Locate the cell with the specified text and output its (x, y) center coordinate. 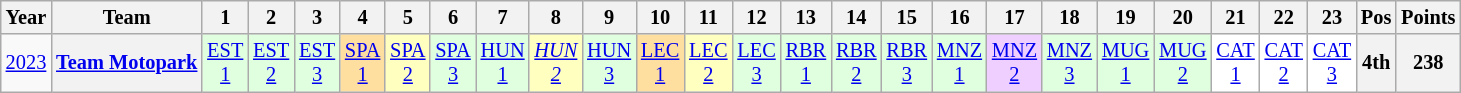
LEC2 (708, 63)
HUN1 (503, 63)
HUN3 (609, 63)
Points (1428, 17)
4 (362, 17)
EST3 (317, 63)
1 (225, 17)
EST1 (225, 63)
21 (1235, 17)
CAT1 (1235, 63)
HUN2 (556, 63)
LEC1 (660, 63)
12 (756, 17)
13 (806, 17)
MNZ1 (960, 63)
Pos (1376, 17)
3 (317, 17)
Year (26, 17)
4th (1376, 63)
2023 (26, 63)
RBR3 (907, 63)
20 (1182, 17)
15 (907, 17)
Team (126, 17)
18 (1070, 17)
238 (1428, 63)
17 (1014, 17)
MNZ3 (1070, 63)
19 (1126, 17)
22 (1284, 17)
6 (452, 17)
SPA3 (452, 63)
CAT2 (1284, 63)
EST2 (271, 63)
RBR2 (856, 63)
7 (503, 17)
LEC3 (756, 63)
9 (609, 17)
11 (708, 17)
2 (271, 17)
5 (408, 17)
Team Motopark (126, 63)
SPA2 (408, 63)
MNZ2 (1014, 63)
MUG2 (1182, 63)
8 (556, 17)
16 (960, 17)
SPA1 (362, 63)
10 (660, 17)
CAT3 (1332, 63)
23 (1332, 17)
MUG1 (1126, 63)
RBR1 (806, 63)
14 (856, 17)
